Scan for the cell matching the given text and deliver its (x, y) coordinate at center. 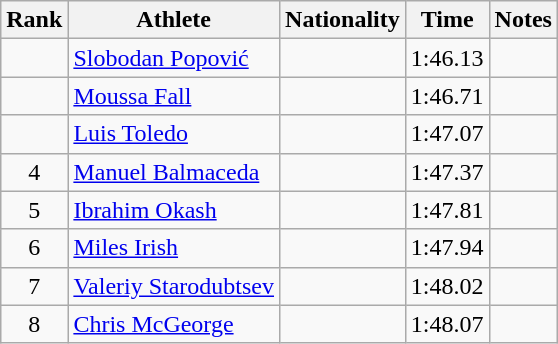
Moussa Fall (174, 96)
Slobodan Popović (174, 58)
1:46.13 (447, 58)
1:47.81 (447, 210)
7 (34, 286)
Notes (523, 20)
Chris McGeorge (174, 324)
1:47.94 (447, 248)
5 (34, 210)
6 (34, 248)
8 (34, 324)
1:46.71 (447, 96)
Time (447, 20)
1:47.07 (447, 134)
1:47.37 (447, 172)
Ibrahim Okash (174, 210)
4 (34, 172)
1:48.02 (447, 286)
1:48.07 (447, 324)
Athlete (174, 20)
Manuel Balmaceda (174, 172)
Nationality (343, 20)
Rank (34, 20)
Valeriy Starodubtsev (174, 286)
Luis Toledo (174, 134)
Miles Irish (174, 248)
